From the cell containing the given text, extract its center point as (X, Y) coordinate. 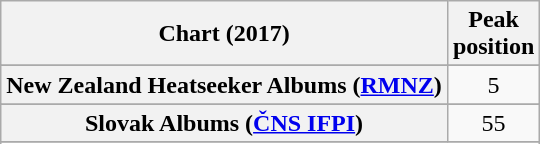
Chart (2017) (224, 34)
55 (493, 123)
Peak position (493, 34)
New Zealand Heatseeker Albums (RMNZ) (224, 85)
Slovak Albums (ČNS IFPI) (224, 123)
5 (493, 85)
